Scan for the cell matching the given text and deliver its [x, y] coordinate at center. 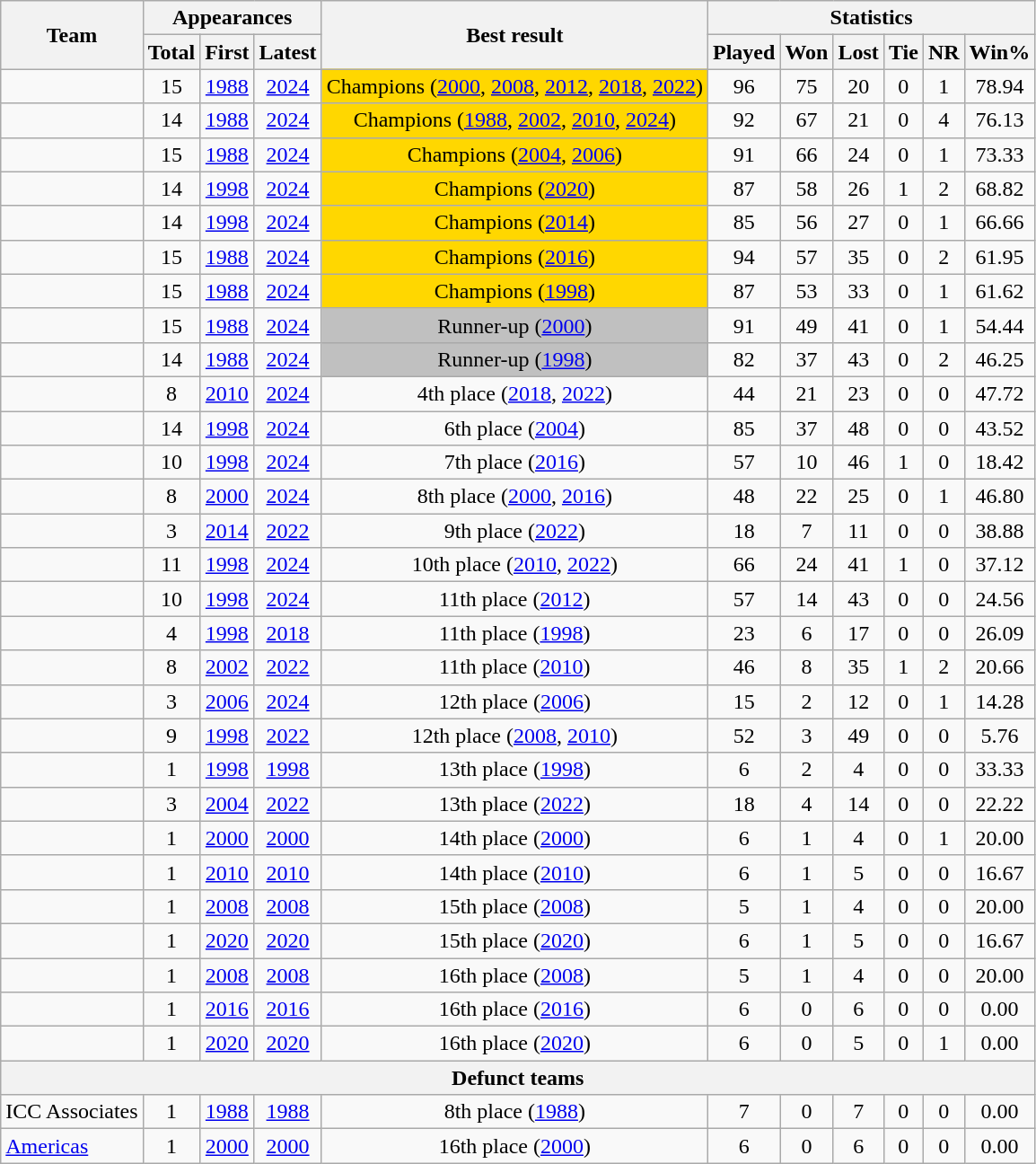
16th place (2008) [514, 974]
Won [806, 52]
78.94 [1000, 86]
Champions (2004, 2006) [514, 154]
14th place (2010) [514, 872]
First [227, 52]
37.12 [1000, 565]
8th place (1988) [514, 1112]
2004 [227, 804]
ICC Associates [72, 1112]
Appearances [232, 18]
43.52 [1000, 428]
16th place (2016) [514, 1010]
46.80 [1000, 497]
Latest [287, 52]
75 [806, 86]
76.13 [1000, 120]
5.76 [1000, 736]
Champions (2016) [514, 257]
15th place (2020) [514, 940]
2014 [227, 531]
58 [806, 189]
54.44 [1000, 325]
61.62 [1000, 291]
Defunct teams [518, 1078]
67 [806, 120]
56 [806, 223]
Americas [72, 1146]
8th place (2000, 2016) [514, 497]
25 [858, 497]
4th place (2018, 2022) [514, 393]
Champions (1988, 2002, 2010, 2024) [514, 120]
Champions (2000, 2008, 2012, 2018, 2022) [514, 86]
6th place (2004) [514, 428]
22.22 [1000, 804]
Lost [858, 52]
NR [944, 52]
12th place (2006) [514, 701]
Team [72, 35]
94 [743, 257]
Played [743, 52]
11th place (1998) [514, 633]
22 [806, 497]
61.95 [1000, 257]
12 [858, 701]
9 [171, 736]
20.66 [1000, 667]
14th place (2000) [514, 838]
Champions (2020) [514, 189]
11th place (2010) [514, 667]
2002 [227, 667]
16th place (2000) [514, 1146]
Total [171, 52]
Champions (2014) [514, 223]
33 [858, 291]
Tie [903, 52]
18.42 [1000, 463]
17 [858, 633]
38.88 [1000, 531]
46.25 [1000, 359]
Runner-up (2000) [514, 325]
66.66 [1000, 223]
9th place (2022) [514, 531]
13th place (1998) [514, 770]
53 [806, 291]
Runner-up (1998) [514, 359]
12th place (2008, 2010) [514, 736]
Best result [514, 35]
26 [858, 189]
7th place (2016) [514, 463]
2018 [287, 633]
33.33 [1000, 770]
16th place (2020) [514, 1044]
Statistics [871, 18]
47.72 [1000, 393]
10th place (2010, 2022) [514, 565]
Champions (1998) [514, 291]
27 [858, 223]
11th place (2012) [514, 599]
20 [858, 86]
92 [743, 120]
2006 [227, 701]
14.28 [1000, 701]
13th place (2022) [514, 804]
26.09 [1000, 633]
Win% [1000, 52]
96 [743, 86]
82 [743, 359]
44 [743, 393]
73.33 [1000, 154]
15th place (2008) [514, 906]
52 [743, 736]
24.56 [1000, 599]
68.82 [1000, 189]
